Determine the (X, Y) coordinate at the center of the cell enclosing the given text.  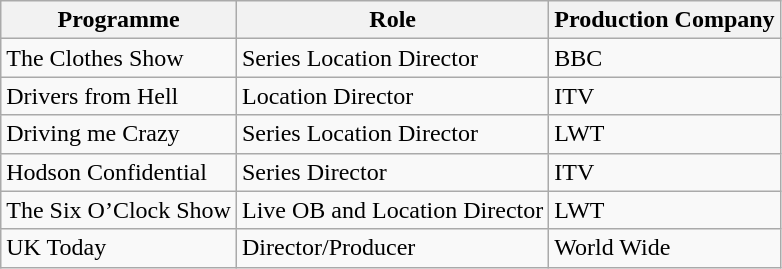
Director/Producer (392, 248)
Live OB and Location Director (392, 210)
Hodson Confidential (119, 172)
Production Company (664, 20)
Driving me Crazy (119, 134)
Role (392, 20)
BBC (664, 58)
The Six O’Clock Show (119, 210)
Location Director (392, 96)
UK Today (119, 248)
Series Director (392, 172)
World Wide (664, 248)
Drivers from Hell (119, 96)
Programme (119, 20)
The Clothes Show (119, 58)
